Return the [x, y] coordinate for the center point of the cell that contains the specified text.  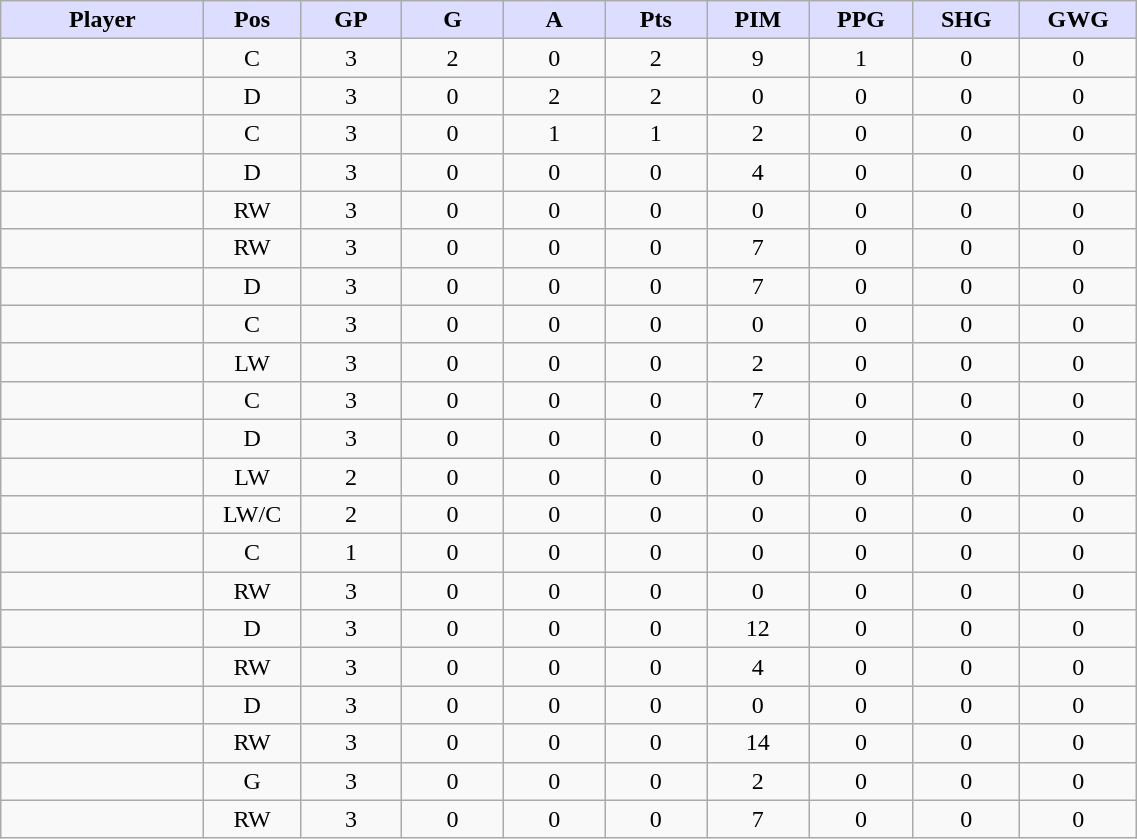
9 [758, 58]
LW/C [252, 515]
14 [758, 743]
A [554, 20]
Pts [656, 20]
PIM [758, 20]
12 [758, 629]
Player [102, 20]
PPG [861, 20]
GWG [1078, 20]
Pos [252, 20]
GP [351, 20]
SHG [966, 20]
